For the text-containing cell, return its midpoint in (x, y) coordinate format. 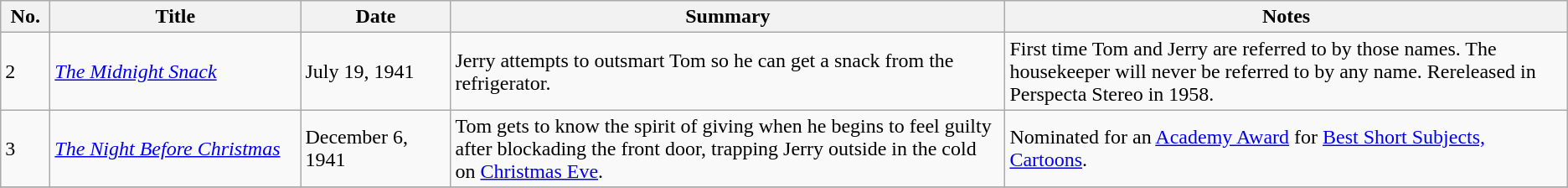
Title (176, 17)
The Midnight Snack (176, 71)
Summary (728, 17)
December 6, 1941 (375, 149)
Nominated for an Academy Award for Best Short Subjects, Cartoons. (1287, 149)
July 19, 1941 (375, 71)
2 (25, 71)
Jerry attempts to outsmart Tom so he can get a snack from the refrigerator. (728, 71)
The Night Before Christmas (176, 149)
Date (375, 17)
Notes (1287, 17)
3 (25, 149)
No. (25, 17)
